From the cell containing the given text, extract its center point as (X, Y) coordinate. 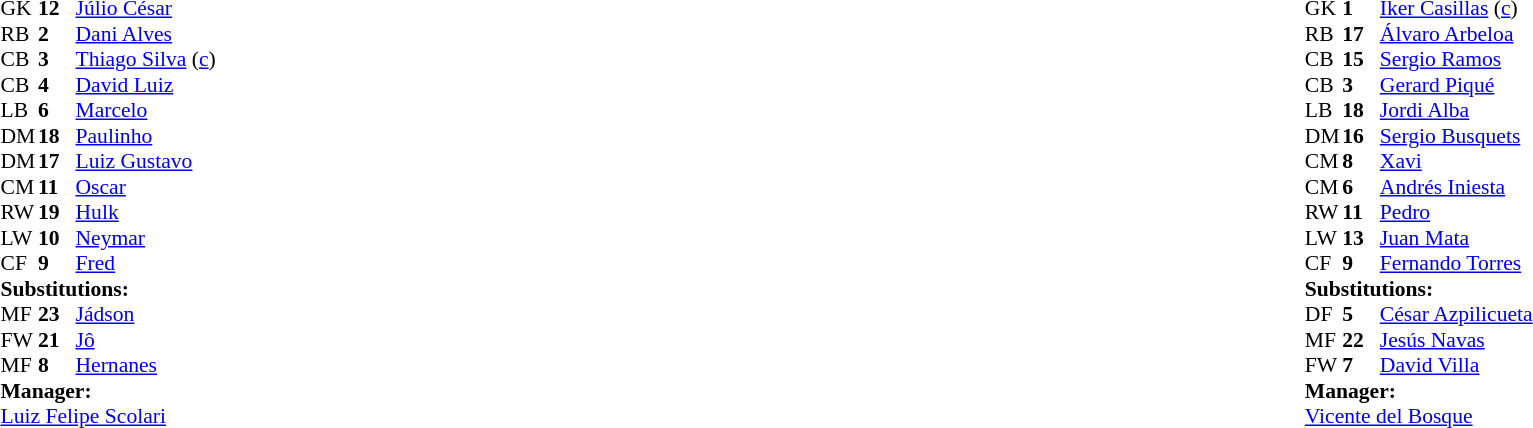
Jesús Navas (1456, 340)
2 (57, 34)
Sergio Busquets (1456, 136)
Oscar (146, 187)
Dani Alves (146, 34)
21 (57, 340)
Juan Mata (1456, 238)
Jádson (146, 315)
Hulk (146, 213)
Andrés Iniesta (1456, 187)
Hernanes (146, 365)
16 (1361, 136)
Sergio Ramos (1456, 59)
Fernando Torres (1456, 263)
19 (57, 213)
10 (57, 238)
DF (1324, 315)
7 (1361, 365)
David Villa (1456, 365)
Paulinho (146, 136)
22 (1361, 340)
13 (1361, 238)
23 (57, 315)
15 (1361, 59)
4 (57, 85)
5 (1361, 315)
Marcelo (146, 111)
Jô (146, 340)
Álvaro Arbeloa (1456, 34)
Luiz Gustavo (146, 161)
Fred (146, 263)
Xavi (1456, 161)
Neymar (146, 238)
César Azpilicueta (1456, 315)
Thiago Silva (c) (146, 59)
Gerard Piqué (1456, 85)
David Luiz (146, 85)
Jordi Alba (1456, 111)
Pedro (1456, 213)
